Pinpoint the cell where the given text exists, returning its (x, y) midpoint coordinate. 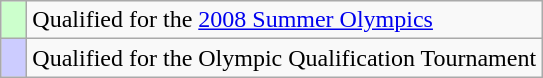
Qualified for the Olympic Qualification Tournament (284, 58)
Qualified for the 2008 Summer Olympics (284, 20)
